Pinpoint the cell where the given text exists, returning its [x, y] midpoint coordinate. 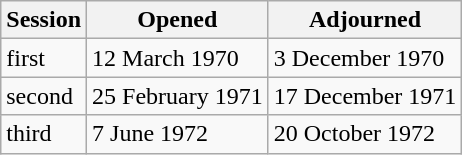
second [44, 96]
Adjourned [365, 20]
12 March 1970 [178, 58]
25 February 1971 [178, 96]
Opened [178, 20]
third [44, 134]
7 June 1972 [178, 134]
first [44, 58]
20 October 1972 [365, 134]
Session [44, 20]
3 December 1970 [365, 58]
17 December 1971 [365, 96]
